Return the (X, Y) coordinate for the center point of the cell that contains the specified text.  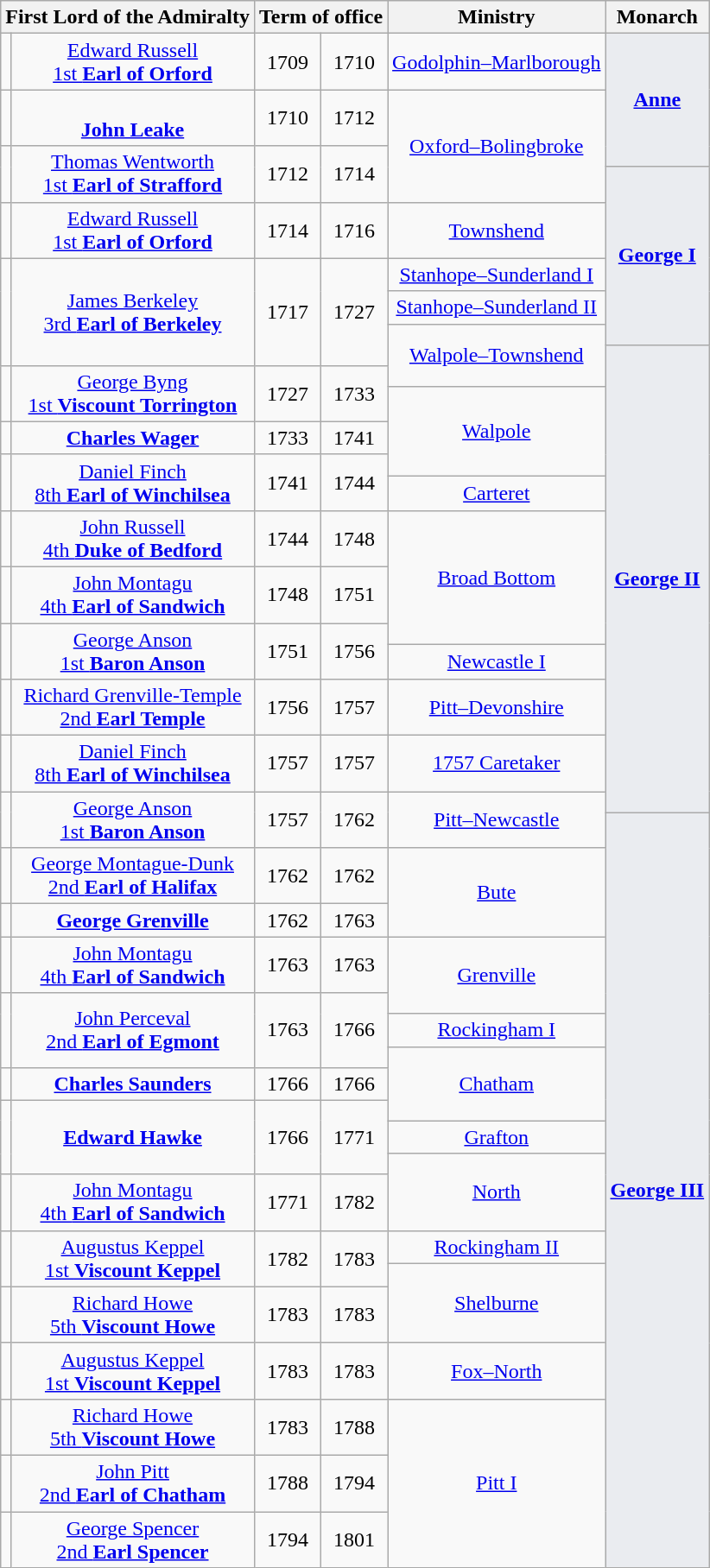
Pitt–Devonshire (497, 708)
Shelburne (497, 1303)
Rockingham II (497, 1247)
1801 (354, 1539)
Oxford–Bolingbroke (497, 146)
George Grenville (133, 920)
Fox–North (497, 1371)
James Berkeley3rd Earl of Berkeley (133, 312)
George II (657, 579)
John Pitt2nd Earl of Chatham (133, 1483)
Bute (497, 893)
Newcastle I (497, 662)
John Perceval2nd Earl of Egmont (133, 1030)
Carteret (497, 493)
Term of office (320, 17)
Walpole (497, 431)
Ministry (497, 17)
1717 (287, 312)
Stanhope–Sunderland I (497, 275)
Stanhope–Sunderland II (497, 307)
1716 (354, 230)
Townshend (497, 230)
George Spencer2nd Earl Spencer (133, 1539)
First Lord of the Admiralty (128, 17)
Edward Hawke (133, 1137)
Chatham (497, 1084)
1757 Caretaker (497, 763)
George III (657, 1190)
Grafton (497, 1137)
Charles Saunders (133, 1084)
Rockingham I (497, 1030)
Broad Bottom (497, 577)
George I (657, 256)
Godolphin–Marlborough (497, 62)
Walpole–Townshend (497, 355)
George Byng1st Viscount Torrington (133, 394)
Grenville (497, 976)
1709 (287, 62)
Pitt–Newcastle (497, 820)
Charles Wager (133, 438)
Pitt I (497, 1483)
North (497, 1192)
Monarch (657, 17)
Anne (657, 100)
Richard Grenville-Temple2nd Earl Temple (133, 708)
George Montague-Dunk2nd Earl of Halifax (133, 876)
Thomas Wentworth1st Earl of Strafford (133, 174)
John Leake (133, 117)
John Russell4th Duke of Bedford (133, 539)
